For the text-containing cell, return its midpoint in (X, Y) coordinate format. 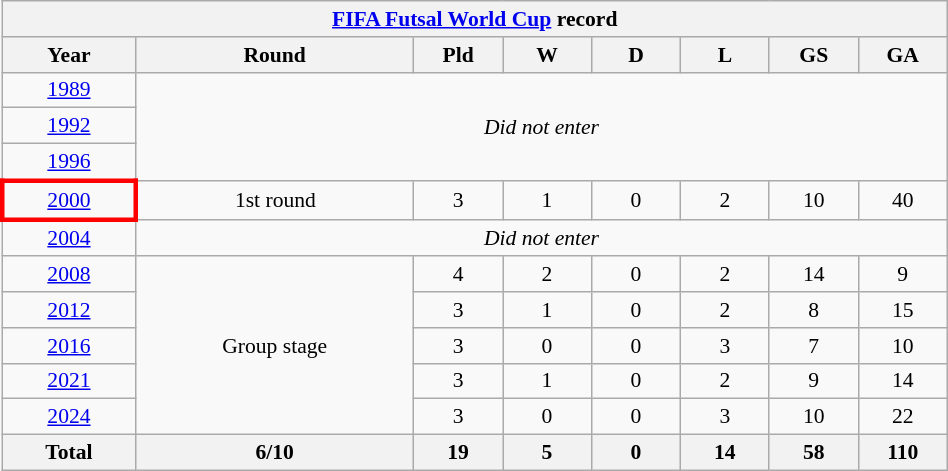
Round (275, 55)
1992 (68, 126)
1989 (68, 90)
2012 (68, 310)
Group stage (275, 346)
15 (902, 310)
22 (902, 417)
Year (68, 55)
58 (814, 453)
2024 (68, 417)
8 (814, 310)
GS (814, 55)
7 (814, 346)
D (636, 55)
19 (458, 453)
2021 (68, 381)
1st round (275, 200)
Total (68, 453)
110 (902, 453)
6/10 (275, 453)
L (724, 55)
40 (902, 200)
W (548, 55)
2000 (68, 200)
2016 (68, 346)
GA (902, 55)
4 (458, 275)
Pld (458, 55)
FIFA Futsal World Cup record (474, 19)
2004 (68, 238)
2008 (68, 275)
5 (548, 453)
1996 (68, 162)
